Determine the [x, y] coordinate at the center of the cell enclosing the given text.  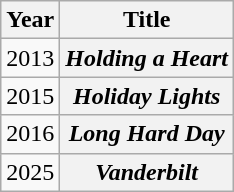
Title [147, 20]
2015 [30, 96]
2013 [30, 58]
2016 [30, 134]
Long Hard Day [147, 134]
Vanderbilt [147, 172]
Holding a Heart [147, 58]
Year [30, 20]
Holiday Lights [147, 96]
2025 [30, 172]
